Locate the cell with the specified text and output its (x, y) center coordinate. 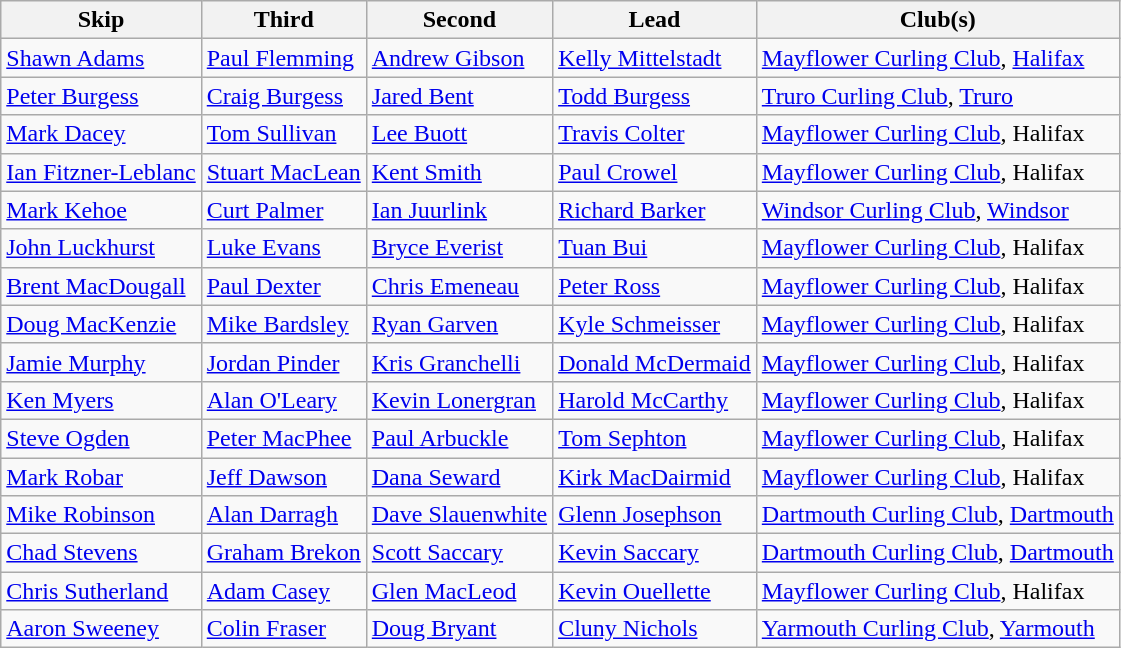
Third (284, 20)
Chris Emeneau (459, 286)
Club(s) (938, 20)
Harold McCarthy (655, 400)
Todd Burgess (655, 96)
Truro Curling Club, Truro (938, 96)
Luke Evans (284, 248)
Curt Palmer (284, 210)
Windsor Curling Club, Windsor (938, 210)
Alan Darragh (284, 515)
Travis Colter (655, 134)
Mike Bardsley (284, 324)
Chris Sutherland (101, 591)
Graham Brekon (284, 553)
Kirk MacDairmid (655, 477)
Donald McDermaid (655, 362)
Mark Dacey (101, 134)
Aaron Sweeney (101, 629)
Tom Sullivan (284, 134)
Jeff Dawson (284, 477)
Steve Ogden (101, 438)
Stuart MacLean (284, 172)
Kevin Lonergran (459, 400)
Kelly Mittelstadt (655, 58)
Peter Burgess (101, 96)
Kent Smith (459, 172)
Kris Granchelli (459, 362)
Paul Dexter (284, 286)
Dana Seward (459, 477)
Lead (655, 20)
Skip (101, 20)
Tom Sephton (655, 438)
Ian Fitzner-Leblanc (101, 172)
Lee Buott (459, 134)
Jared Bent (459, 96)
Doug MacKenzie (101, 324)
Kevin Ouellette (655, 591)
Colin Fraser (284, 629)
Peter MacPhee (284, 438)
Shawn Adams (101, 58)
Yarmouth Curling Club, Yarmouth (938, 629)
Paul Crowel (655, 172)
Dave Slauenwhite (459, 515)
Ian Juurlink (459, 210)
Glen MacLeod (459, 591)
Jordan Pinder (284, 362)
Second (459, 20)
Brent MacDougall (101, 286)
Mark Robar (101, 477)
Paul Flemming (284, 58)
Jamie Murphy (101, 362)
Scott Saccary (459, 553)
Andrew Gibson (459, 58)
Paul Arbuckle (459, 438)
Ken Myers (101, 400)
Craig Burgess (284, 96)
Richard Barker (655, 210)
Ryan Garven (459, 324)
Mike Robinson (101, 515)
Adam Casey (284, 591)
Mark Kehoe (101, 210)
Peter Ross (655, 286)
Cluny Nichols (655, 629)
Kevin Saccary (655, 553)
Bryce Everist (459, 248)
Tuan Bui (655, 248)
John Luckhurst (101, 248)
Kyle Schmeisser (655, 324)
Alan O'Leary (284, 400)
Doug Bryant (459, 629)
Glenn Josephson (655, 515)
Chad Stevens (101, 553)
